Pinpoint the cell where the given text exists, returning its (X, Y) midpoint coordinate. 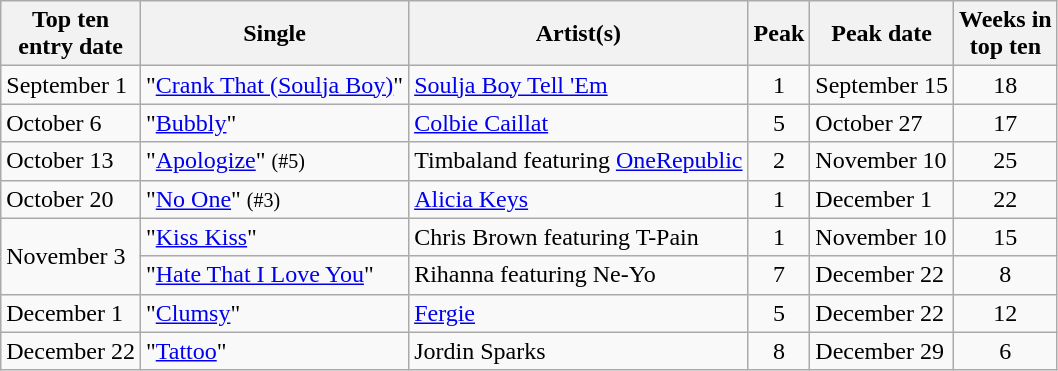
7 (779, 275)
September 15 (882, 85)
2 (779, 161)
November 3 (71, 256)
"Kiss Kiss" (274, 237)
Jordin Sparks (578, 351)
October 13 (71, 161)
Rihanna featuring Ne-Yo (578, 275)
"Clumsy" (274, 313)
"Bubbly" (274, 123)
October 20 (71, 199)
Artist(s) (578, 34)
22 (1005, 199)
"Hate That I Love You" (274, 275)
September 1 (71, 85)
6 (1005, 351)
December 29 (882, 351)
"Tattoo" (274, 351)
"Crank That (Soulja Boy)" (274, 85)
October 27 (882, 123)
"No One" (#3) (274, 199)
"Apologize" (#5) (274, 161)
15 (1005, 237)
25 (1005, 161)
Timbaland featuring OneRepublic (578, 161)
Alicia Keys (578, 199)
Weeks intop ten (1005, 34)
Chris Brown featuring T-Pain (578, 237)
Top tenentry date (71, 34)
18 (1005, 85)
Peak date (882, 34)
October 6 (71, 123)
17 (1005, 123)
Colbie Caillat (578, 123)
Soulja Boy Tell 'Em (578, 85)
Fergie (578, 313)
Peak (779, 34)
12 (1005, 313)
Single (274, 34)
